Identify which cell holds the provided text, then report its [x, y] central coordinate. 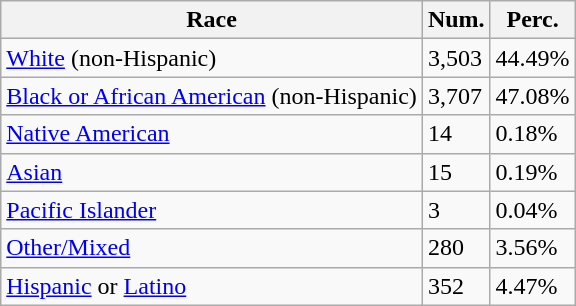
0.18% [532, 134]
Native American [212, 134]
14 [456, 134]
47.08% [532, 96]
4.47% [532, 286]
Race [212, 20]
Other/Mixed [212, 248]
3.56% [532, 248]
Perc. [532, 20]
0.04% [532, 210]
44.49% [532, 58]
3 [456, 210]
Num. [456, 20]
352 [456, 286]
15 [456, 172]
Black or African American (non-Hispanic) [212, 96]
Hispanic or Latino [212, 286]
White (non-Hispanic) [212, 58]
Pacific Islander [212, 210]
Asian [212, 172]
3,503 [456, 58]
3,707 [456, 96]
0.19% [532, 172]
280 [456, 248]
